Return the (X, Y) coordinate for the center point of the cell that contains the specified text.  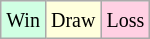
Loss (126, 20)
Draw (72, 20)
Win (24, 20)
